Determine the (x, y) coordinate at the center of the cell enclosing the given text.  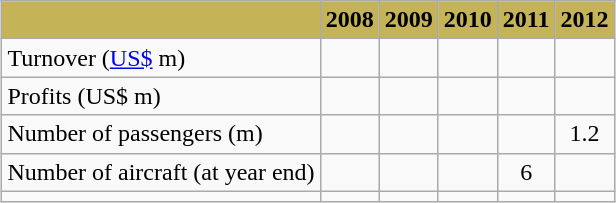
1.2 (584, 134)
Turnover (US$ m) (161, 58)
2010 (468, 20)
2011 (526, 20)
2009 (408, 20)
6 (526, 172)
2008 (350, 20)
Number of aircraft (at year end) (161, 172)
Profits (US$ m) (161, 96)
Number of passengers (m) (161, 134)
2012 (584, 20)
